For the text-containing cell, return its midpoint in (x, y) coordinate format. 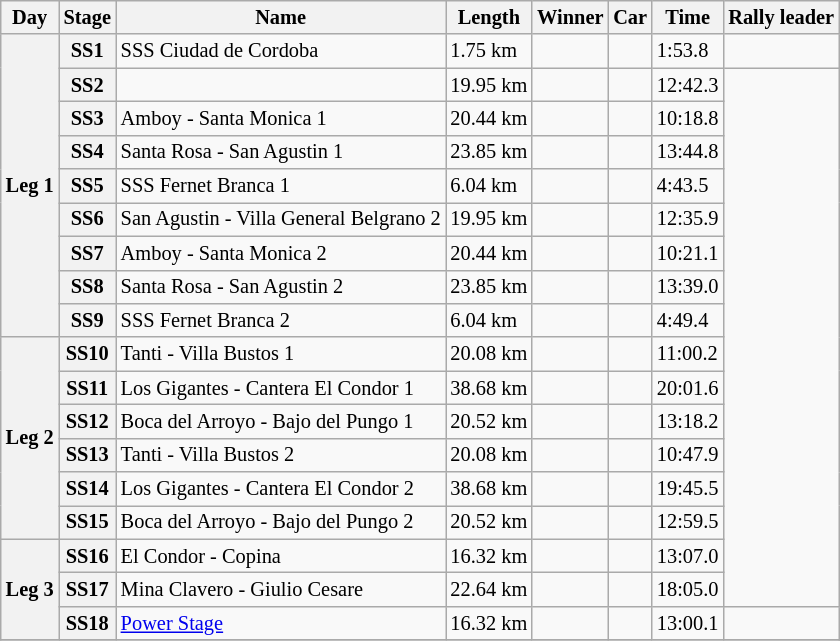
SS2 (88, 85)
SS5 (88, 186)
1.75 km (490, 51)
4:49.4 (688, 320)
SS10 (88, 354)
Mina Clavero - Giulio Cesare (281, 589)
13:18.2 (688, 421)
SS1 (88, 51)
12:35.9 (688, 219)
Los Gigantes - Cantera El Condor 1 (281, 388)
SS18 (88, 623)
10:47.9 (688, 455)
13:44.8 (688, 152)
Boca del Arroyo - Bajo del Pungo 1 (281, 421)
10:21.1 (688, 253)
SSS Fernet Branca 1 (281, 186)
Winner (570, 17)
Los Gigantes - Cantera El Condor 2 (281, 489)
13:39.0 (688, 287)
12:59.5 (688, 522)
SS16 (88, 556)
Leg 3 (30, 590)
Day (30, 17)
11:00.2 (688, 354)
SS11 (88, 388)
Amboy - Santa Monica 2 (281, 253)
SS7 (88, 253)
20:01.6 (688, 388)
Santa Rosa - San Agustin 2 (281, 287)
19:45.5 (688, 489)
Tanti - Villa Bustos 2 (281, 455)
Leg 1 (30, 186)
22.64 km (490, 589)
Name (281, 17)
SSS Ciudad de Cordoba (281, 51)
SS12 (88, 421)
Tanti - Villa Bustos 1 (281, 354)
1:53.8 (688, 51)
Power Stage (281, 623)
13:07.0 (688, 556)
Stage (88, 17)
SSS Fernet Branca 2 (281, 320)
SS14 (88, 489)
San Agustin - Villa General Belgrano 2 (281, 219)
12:42.3 (688, 85)
SS8 (88, 287)
Boca del Arroyo - Bajo del Pungo 2 (281, 522)
El Condor - Copina (281, 556)
SS15 (88, 522)
13:00.1 (688, 623)
Length (490, 17)
Time (688, 17)
4:43.5 (688, 186)
SS9 (88, 320)
SS3 (88, 118)
Amboy - Santa Monica 1 (281, 118)
SS13 (88, 455)
Car (630, 17)
Leg 2 (30, 438)
10:18.8 (688, 118)
SS17 (88, 589)
Rally leader (781, 17)
SS4 (88, 152)
SS6 (88, 219)
18:05.0 (688, 589)
Santa Rosa - San Agustin 1 (281, 152)
